Scan for the cell matching the given text and deliver its [X, Y] coordinate at center. 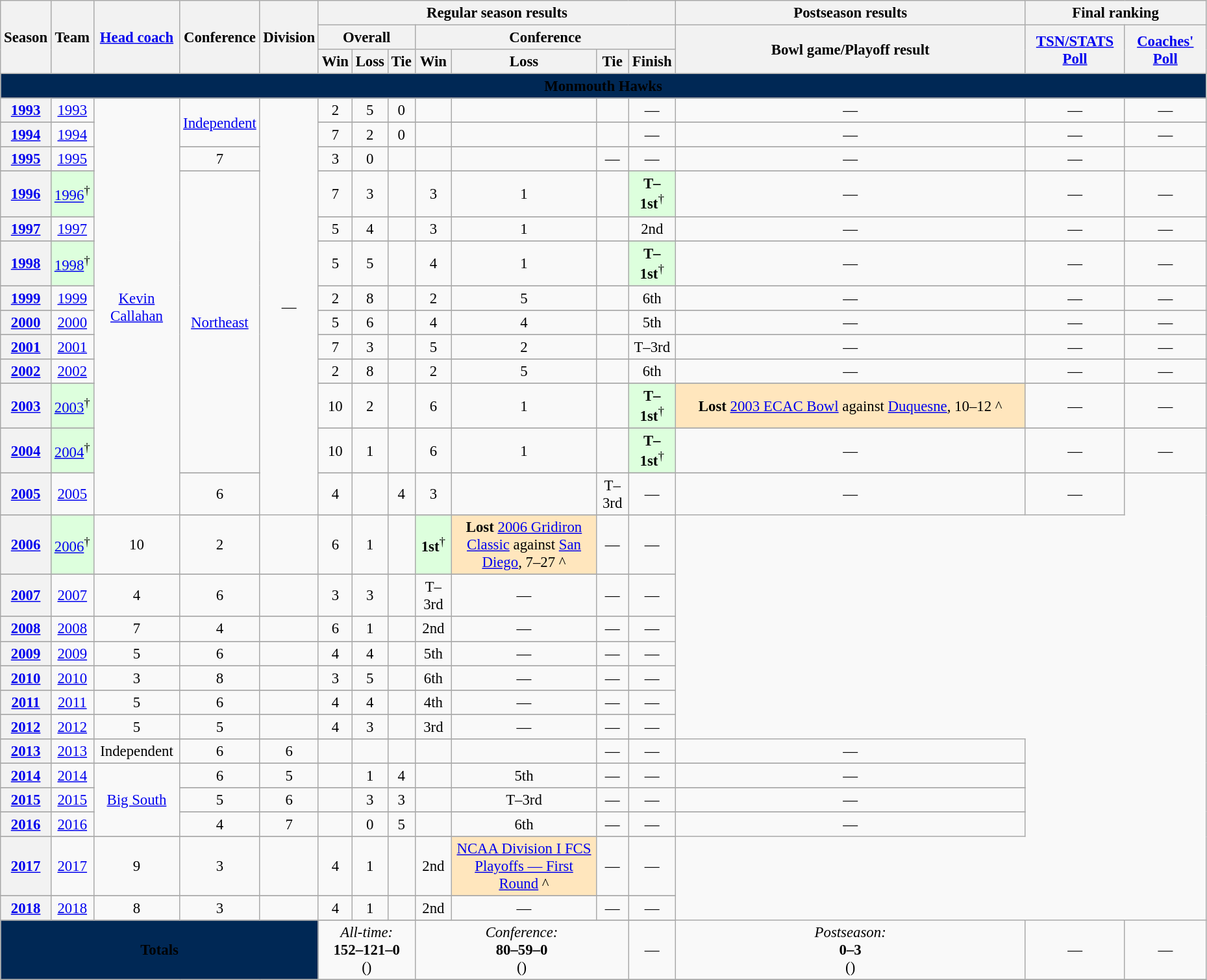
4th [434, 702]
2004† [72, 451]
Team [72, 38]
Regular season results [497, 13]
3rd [434, 727]
Big South [136, 800]
Finish [652, 62]
Coaches' Poll [1165, 49]
Bowl game/Playoff result [850, 49]
Overall [366, 38]
Division [289, 38]
Postseason results [850, 13]
1996† [72, 194]
2006 [26, 545]
Kevin Callahan [136, 307]
2003† [72, 405]
2004 [26, 451]
Conference:80–59–0() [522, 950]
Northeast [219, 322]
1st† [434, 545]
Head coach [136, 38]
NCAA Division I FCS Playoffs — First Round ^ [525, 866]
Monmouth Hawks [604, 86]
TSN/STATS Poll [1075, 49]
9 [136, 866]
Lost 2003 ECAC Bowl against Duquesne, 10–12 ^ [850, 405]
All-time:152–121–0() [366, 950]
Totals [160, 950]
2006† [72, 545]
1996 [26, 194]
1998 [26, 264]
Postseason:0–3() [850, 950]
Lost 2006 Gridiron Classic against San Diego, 7–27 ^ [525, 545]
2003 [26, 405]
Season [26, 38]
1998† [72, 264]
Final ranking [1115, 13]
